Find where the given text appears and provide that cell's center as (x, y) coordinate. 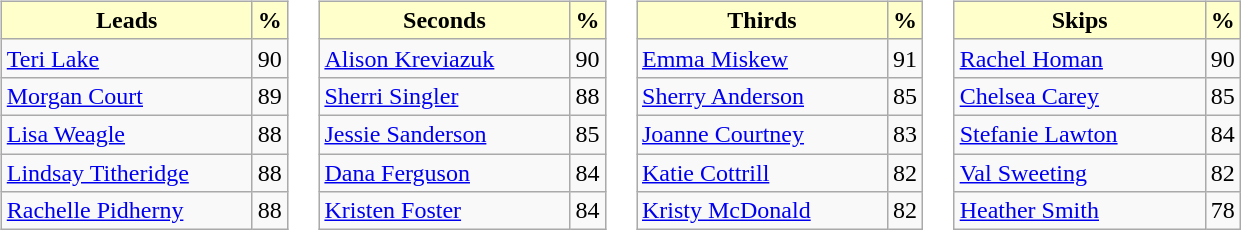
78 (1222, 211)
Kristen Foster (444, 211)
Lindsay Titheridge (126, 173)
Sherri Singler (444, 96)
Teri Lake (126, 58)
Rachel Homan (1080, 58)
Chelsea Carey (1080, 96)
Kristy McDonald (762, 211)
89 (270, 96)
Dana Ferguson (444, 173)
Val Sweeting (1080, 173)
Emma Miskew (762, 58)
Joanne Courtney (762, 134)
Skips (1080, 20)
Alison Kreviazuk (444, 58)
83 (906, 134)
Sherry Anderson (762, 96)
Seconds (444, 20)
91 (906, 58)
Stefanie Lawton (1080, 134)
Katie Cottrill (762, 173)
Jessie Sanderson (444, 134)
Thirds (762, 20)
Morgan Court (126, 96)
Lisa Weagle (126, 134)
Heather Smith (1080, 211)
Rachelle Pidherny (126, 211)
Leads (126, 20)
